Identify which cell holds the provided text, then report its [x, y] central coordinate. 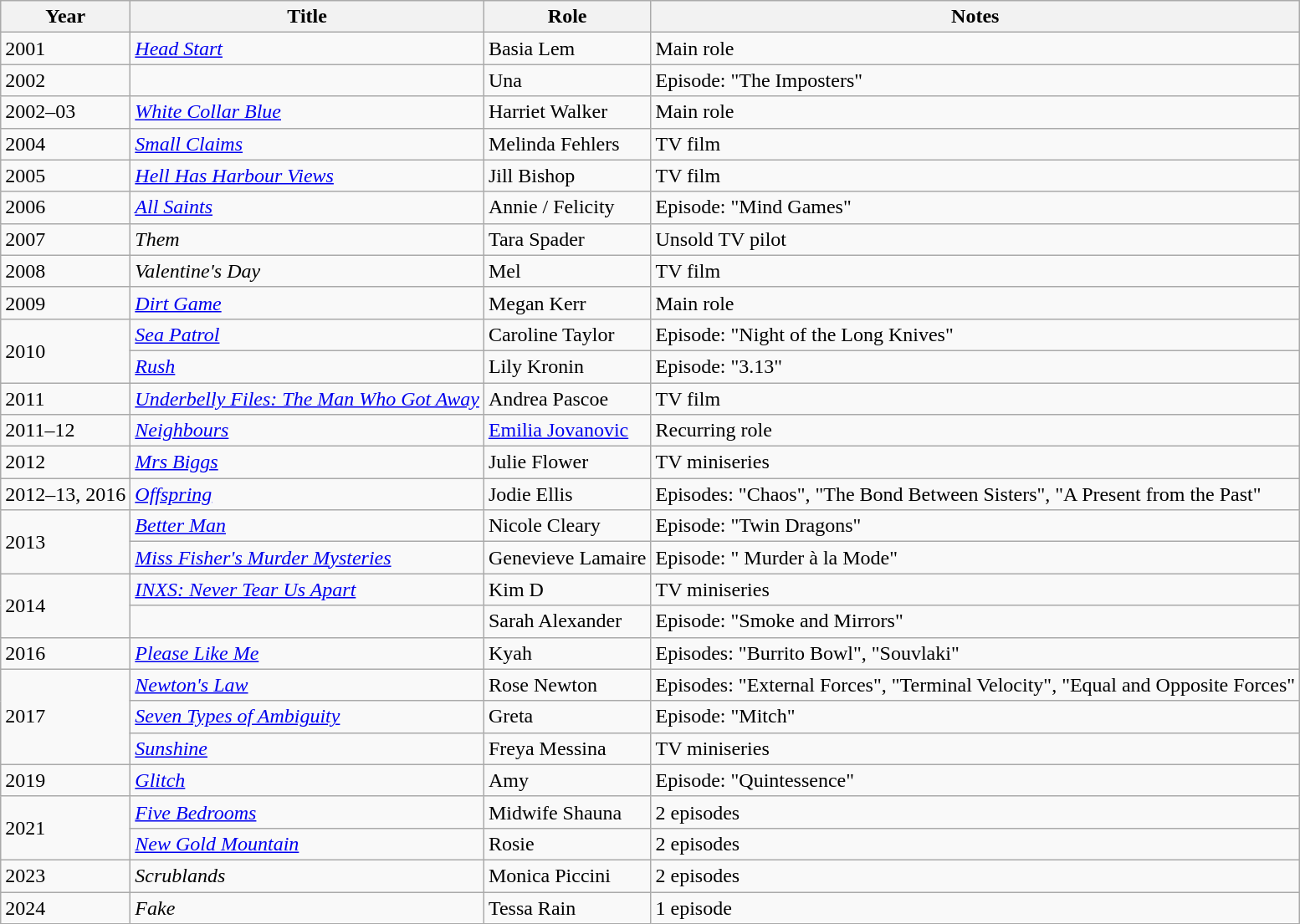
Episode: "Mitch" [975, 717]
Newton's Law [308, 685]
Una [567, 80]
2009 [65, 303]
Monica Piccini [567, 876]
2019 [65, 780]
All Saints [308, 207]
Episode: "Smoke and Mirrors" [975, 621]
Harriet Walker [567, 112]
Basia Lem [567, 48]
Head Start [308, 48]
Underbelly Files: The Man Who Got Away [308, 399]
2016 [65, 653]
Episode: "Night of the Long Knives" [975, 334]
Mrs Biggs [308, 462]
Sunshine [308, 748]
Episode: "3.13" [975, 366]
Lily Kronin [567, 366]
Rosie [567, 844]
2008 [65, 271]
Sarah Alexander [567, 621]
Year [65, 17]
Caroline Taylor [567, 334]
1 episode [975, 907]
Role [567, 17]
Recurring role [975, 431]
2011 [65, 399]
Them [308, 239]
Title [308, 17]
Amy [567, 780]
Fake [308, 907]
Freya Messina [567, 748]
2001 [65, 48]
2013 [65, 542]
2024 [65, 907]
Small Claims [308, 144]
White Collar Blue [308, 112]
Notes [975, 17]
Better Man [308, 526]
INXS: Never Tear Us Apart [308, 590]
Kyah [567, 653]
Miss Fisher's Murder Mysteries [308, 558]
Episodes: "Burrito Bowl", "Souvlaki" [975, 653]
Rose Newton [567, 685]
2006 [65, 207]
Nicole Cleary [567, 526]
Megan Kerr [567, 303]
Sea Patrol [308, 334]
Episode: "Twin Dragons" [975, 526]
2002 [65, 80]
Jill Bishop [567, 176]
Episode: " Murder à la Mode" [975, 558]
Episode: "The Imposters" [975, 80]
Midwife Shauna [567, 812]
Episode: "Quintessence" [975, 780]
Tessa Rain [567, 907]
2007 [65, 239]
Greta [567, 717]
Episodes: "Chaos", "The Bond Between Sisters", "A Present from the Past" [975, 494]
New Gold Mountain [308, 844]
Rush [308, 366]
Tara Spader [567, 239]
Annie / Felicity [567, 207]
2005 [65, 176]
Kim D [567, 590]
2017 [65, 717]
Glitch [308, 780]
Hell Has Harbour Views [308, 176]
Unsold TV pilot [975, 239]
Seven Types of Ambiguity [308, 717]
2021 [65, 828]
2012 [65, 462]
Mel [567, 271]
Please Like Me [308, 653]
2023 [65, 876]
2011–12 [65, 431]
Episodes: "External Forces", "Terminal Velocity", "Equal and Opposite Forces" [975, 685]
Valentine's Day [308, 271]
Melinda Fehlers [567, 144]
Emilia Jovanovic [567, 431]
Dirt Game [308, 303]
Five Bedrooms [308, 812]
Jodie Ellis [567, 494]
Neighbours [308, 431]
2010 [65, 350]
Episode: "Mind Games" [975, 207]
Scrublands [308, 876]
2002–03 [65, 112]
Genevieve Lamaire [567, 558]
2014 [65, 605]
Julie Flower [567, 462]
2012–13, 2016 [65, 494]
Offspring [308, 494]
2004 [65, 144]
Andrea Pascoe [567, 399]
